From the cell containing the given text, extract its center point as [X, Y] coordinate. 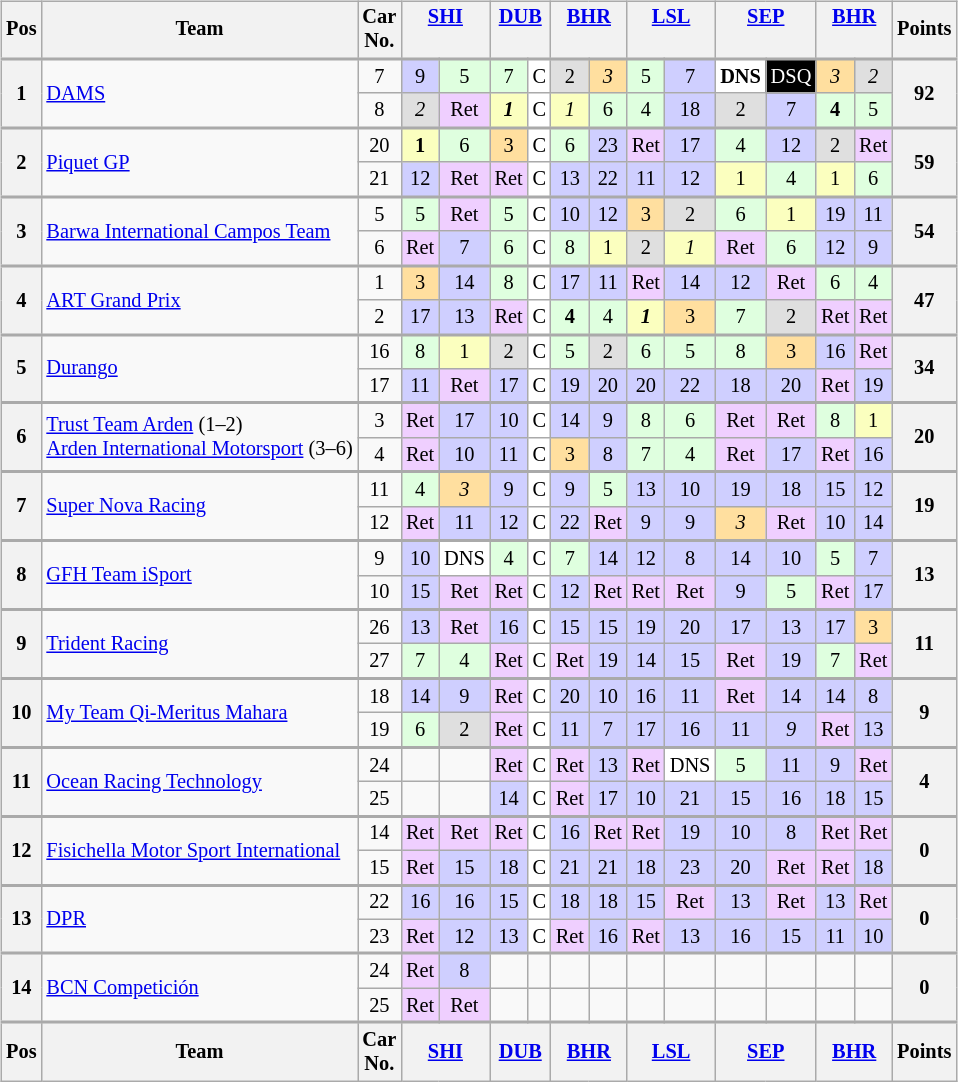
Super Nova Racing [199, 506]
Ocean Racing Technology [199, 782]
27 [380, 661]
Trust Team Arden (1–2) Arden International Motorsport (3–6) [199, 438]
BCN Competición [199, 988]
DPR [199, 920]
59 [924, 162]
ART Grand Prix [199, 300]
DSQ [791, 76]
34 [924, 368]
GFH Team iSport [199, 576]
54 [924, 232]
Fisichella Motor Sport International [199, 850]
My Team Qi-Meritus Mahara [199, 712]
47 [924, 300]
DAMS [199, 94]
26 [380, 627]
Barwa International Campos Team [199, 232]
92 [924, 94]
Durango [199, 368]
Piquet GP [199, 162]
Trident Racing [199, 644]
